Search for the cell housing the specified text and yield its (x, y) center coordinate. 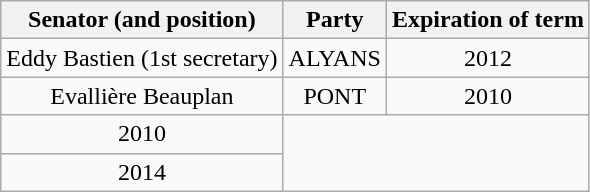
ALYANS (334, 58)
2012 (488, 58)
Senator (and position) (142, 20)
Party (334, 20)
Eddy Bastien (1st secretary) (142, 58)
PONT (334, 96)
2014 (142, 172)
Expiration of term (488, 20)
Evallière Beauplan (142, 96)
